Extract the (x, y) coordinate from the center of the cell holding the provided text.  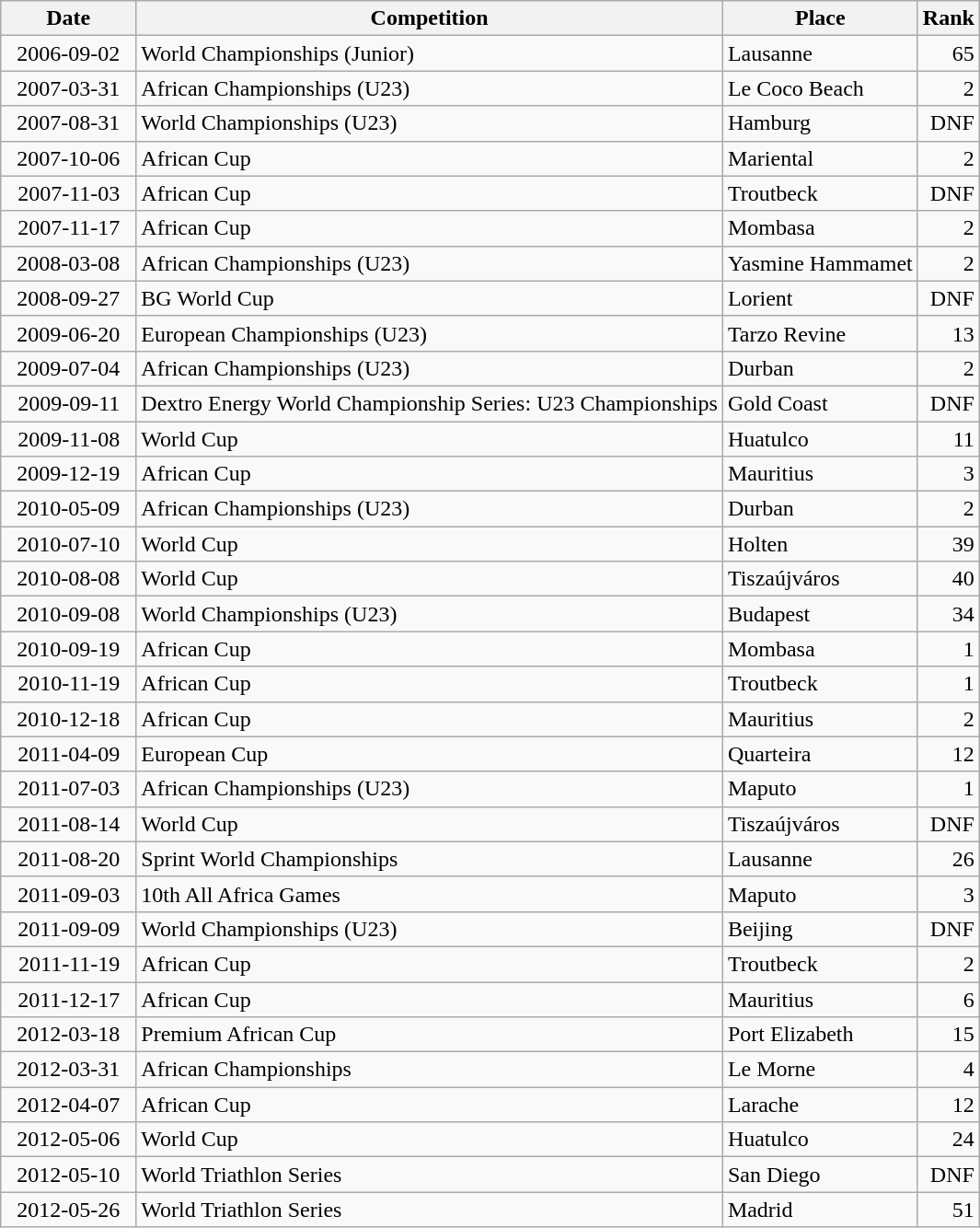
Yasmine Hammamet (820, 263)
15 (948, 1035)
2011-09-03 (68, 894)
Port Elizabeth (820, 1035)
Beijing (820, 929)
2011-12-17 (68, 999)
2010-05-09 (68, 509)
13 (948, 333)
2011-11-19 (68, 964)
2010-08-08 (68, 579)
Le Coco Beach (820, 88)
65 (948, 53)
BG World Cup (430, 298)
39 (948, 544)
2009-12-19 (68, 474)
2009-07-04 (68, 368)
51 (948, 1210)
2009-11-08 (68, 439)
4 (948, 1070)
Rank (948, 18)
10th All Africa Games (430, 894)
2011-08-14 (68, 824)
2008-03-08 (68, 263)
2011-08-20 (68, 859)
Quarteira (820, 754)
6 (948, 999)
2009-06-20 (68, 333)
World Championships (Junior) (430, 53)
European Cup (430, 754)
2007-10-06 (68, 158)
Holten (820, 544)
San Diego (820, 1175)
26 (948, 859)
2010-09-08 (68, 614)
Dextro Energy World Championship Series: U23 Championships (430, 403)
24 (948, 1140)
2010-07-10 (68, 544)
2012-05-26 (68, 1210)
40 (948, 579)
2011-07-03 (68, 789)
2009-09-11 (68, 403)
African Championships (430, 1070)
2012-03-31 (68, 1070)
Larache (820, 1105)
Madrid (820, 1210)
2007-08-31 (68, 123)
2007-11-03 (68, 193)
Sprint World Championships (430, 859)
Budapest (820, 614)
Le Morne (820, 1070)
2010-11-19 (68, 684)
2012-03-18 (68, 1035)
2010-12-18 (68, 719)
2008-09-27 (68, 298)
Competition (430, 18)
Place (820, 18)
2012-05-06 (68, 1140)
2007-11-17 (68, 228)
34 (948, 614)
2012-05-10 (68, 1175)
2006-09-02 (68, 53)
Date (68, 18)
Gold Coast (820, 403)
Lorient (820, 298)
Premium African Cup (430, 1035)
2010-09-19 (68, 649)
Tarzo Revine (820, 333)
2012-04-07 (68, 1105)
Hamburg (820, 123)
2011-04-09 (68, 754)
Mariental (820, 158)
11 (948, 439)
2007-03-31 (68, 88)
European Championships (U23) (430, 333)
2011-09-09 (68, 929)
